Identify which cell holds the provided text, then report its (x, y) central coordinate. 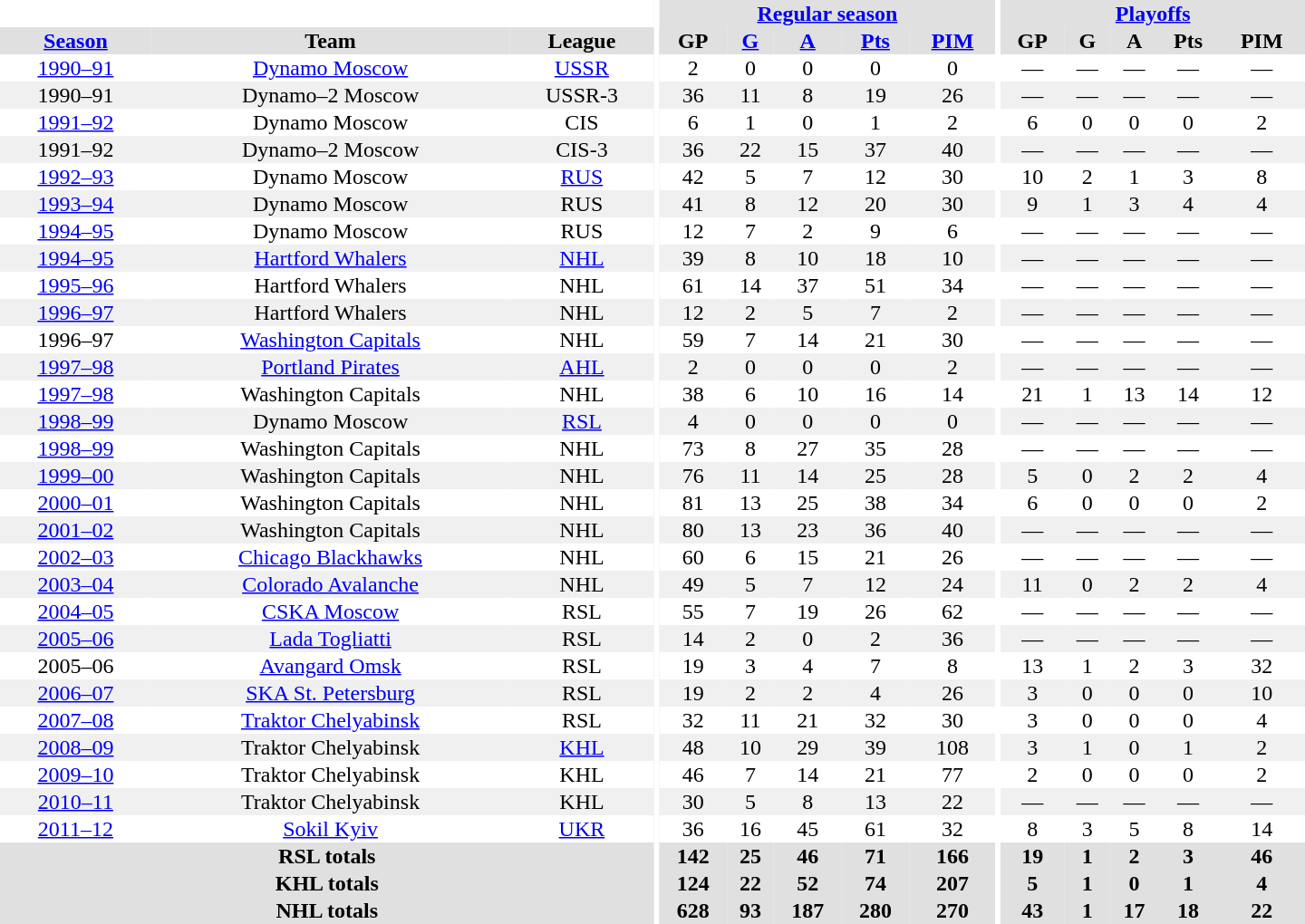
27 (808, 448)
49 (692, 584)
KHL totals (327, 883)
270 (952, 910)
628 (692, 910)
2002–03 (76, 557)
41 (692, 204)
108 (952, 747)
2000–01 (76, 503)
35 (875, 448)
52 (808, 883)
CIS (582, 122)
NHL totals (327, 910)
2007–08 (76, 720)
187 (808, 910)
Portland Pirates (331, 367)
RSL totals (327, 856)
59 (692, 340)
73 (692, 448)
43 (1032, 910)
62 (952, 611)
23 (808, 530)
166 (952, 856)
76 (692, 476)
1992–93 (76, 177)
League (582, 41)
CIS-3 (582, 149)
280 (875, 910)
2004–05 (76, 611)
Playoffs (1153, 14)
142 (692, 856)
Colorado Avalanche (331, 584)
42 (692, 177)
60 (692, 557)
2008–09 (76, 747)
80 (692, 530)
29 (808, 747)
77 (952, 775)
CSKA Moscow (331, 611)
1993–94 (76, 204)
1995–96 (76, 285)
45 (808, 829)
Avangard Omsk (331, 666)
Chicago Blackhawks (331, 557)
20 (875, 204)
2006–07 (76, 693)
Sokil Kyiv (331, 829)
17 (1135, 910)
24 (952, 584)
USSR-3 (582, 95)
48 (692, 747)
55 (692, 611)
USSR (582, 68)
SKA St. Petersburg (331, 693)
Season (76, 41)
51 (875, 285)
2011–12 (76, 829)
Lada Togliatti (331, 639)
71 (875, 856)
81 (692, 503)
Team (331, 41)
2010–11 (76, 802)
74 (875, 883)
2003–04 (76, 584)
UKR (582, 829)
2001–02 (76, 530)
207 (952, 883)
124 (692, 883)
AHL (582, 367)
2009–10 (76, 775)
1999–00 (76, 476)
Regular season (826, 14)
93 (750, 910)
